Determine the [X, Y] coordinate at the center of the cell enclosing the given text.  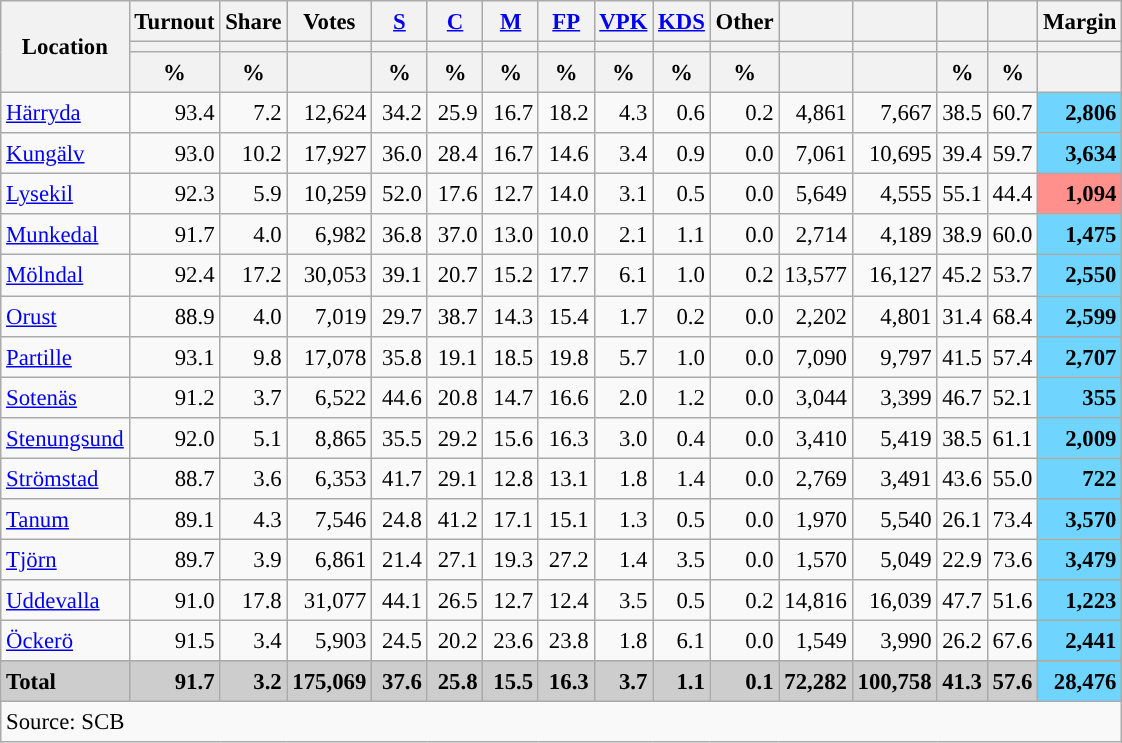
Munkedal [65, 234]
6,982 [330, 234]
Öckerö [65, 640]
88.9 [174, 316]
Other [744, 22]
25.8 [455, 682]
2,599 [1080, 316]
55.1 [962, 194]
17.8 [254, 600]
29.1 [455, 478]
3,634 [1080, 154]
Lysekil [65, 194]
6,861 [330, 560]
2,714 [816, 234]
93.4 [174, 114]
Sotenäs [65, 398]
18.2 [566, 114]
28,476 [1080, 682]
23.8 [566, 640]
KDS [682, 22]
Source: SCB [562, 722]
17.2 [254, 276]
60.0 [1012, 234]
2.1 [624, 234]
44.6 [400, 398]
12,624 [330, 114]
3.0 [624, 438]
Uddevalla [65, 600]
9.8 [254, 356]
14.3 [511, 316]
175,069 [330, 682]
3,570 [1080, 520]
19.3 [511, 560]
92.0 [174, 438]
1.3 [624, 520]
7,019 [330, 316]
2,202 [816, 316]
44.4 [1012, 194]
1.7 [624, 316]
55.0 [1012, 478]
3,990 [894, 640]
5,649 [816, 194]
1,970 [816, 520]
52.1 [1012, 398]
2,806 [1080, 114]
26.1 [962, 520]
36.0 [400, 154]
5.9 [254, 194]
22.9 [962, 560]
17.1 [511, 520]
Location [65, 47]
C [455, 22]
31.4 [962, 316]
3,410 [816, 438]
26.5 [455, 600]
14,816 [816, 600]
0.9 [682, 154]
Tjörn [65, 560]
Partille [65, 356]
57.4 [1012, 356]
53.7 [1012, 276]
52.0 [400, 194]
1.2 [682, 398]
7,090 [816, 356]
14.6 [566, 154]
72,282 [816, 682]
51.6 [1012, 600]
10,259 [330, 194]
Härryda [65, 114]
2,441 [1080, 640]
34.2 [400, 114]
Margin [1080, 22]
0.4 [682, 438]
4,861 [816, 114]
10.0 [566, 234]
68.4 [1012, 316]
0.6 [682, 114]
16,127 [894, 276]
7,546 [330, 520]
5,049 [894, 560]
3.9 [254, 560]
4,555 [894, 194]
35.8 [400, 356]
2.0 [624, 398]
19.1 [455, 356]
Votes [330, 22]
10.2 [254, 154]
38.7 [455, 316]
17,078 [330, 356]
2,009 [1080, 438]
41.3 [962, 682]
12.4 [566, 600]
92.4 [174, 276]
1,570 [816, 560]
44.1 [400, 600]
VPK [624, 22]
13.1 [566, 478]
3,491 [894, 478]
5.1 [254, 438]
0.1 [744, 682]
8,865 [330, 438]
1,549 [816, 640]
43.6 [962, 478]
73.4 [1012, 520]
18.5 [511, 356]
M [511, 22]
39.1 [400, 276]
2,769 [816, 478]
16.6 [566, 398]
25.9 [455, 114]
3.1 [624, 194]
41.2 [455, 520]
24.5 [400, 640]
1,223 [1080, 600]
10,695 [894, 154]
9,797 [894, 356]
15.5 [511, 682]
3.6 [254, 478]
1,094 [1080, 194]
17,927 [330, 154]
91.5 [174, 640]
15.2 [511, 276]
92.3 [174, 194]
14.0 [566, 194]
7.2 [254, 114]
37.0 [455, 234]
39.4 [962, 154]
6,522 [330, 398]
4,801 [894, 316]
93.1 [174, 356]
15.1 [566, 520]
35.5 [400, 438]
73.6 [1012, 560]
3,479 [1080, 560]
15.4 [566, 316]
15.6 [511, 438]
57.6 [1012, 682]
3.2 [254, 682]
21.4 [400, 560]
36.8 [400, 234]
13,577 [816, 276]
3,399 [894, 398]
Stenungsund [65, 438]
Turnout [174, 22]
Kungälv [65, 154]
4,189 [894, 234]
5,540 [894, 520]
41.7 [400, 478]
41.5 [962, 356]
S [400, 22]
26.2 [962, 640]
722 [1080, 478]
7,667 [894, 114]
6,353 [330, 478]
24.8 [400, 520]
38.9 [962, 234]
Tanum [65, 520]
27.1 [455, 560]
2,707 [1080, 356]
89.7 [174, 560]
13.0 [511, 234]
7,061 [816, 154]
Strömstad [65, 478]
Orust [65, 316]
91.2 [174, 398]
89.1 [174, 520]
2,550 [1080, 276]
Share [254, 22]
5.7 [624, 356]
23.6 [511, 640]
3,044 [816, 398]
100,758 [894, 682]
Total [65, 682]
30,053 [330, 276]
61.1 [1012, 438]
59.7 [1012, 154]
5,903 [330, 640]
20.2 [455, 640]
Mölndal [65, 276]
14.7 [511, 398]
29.7 [400, 316]
31,077 [330, 600]
60.7 [1012, 114]
47.7 [962, 600]
29.2 [455, 438]
37.6 [400, 682]
16,039 [894, 600]
45.2 [962, 276]
88.7 [174, 478]
FP [566, 22]
355 [1080, 398]
93.0 [174, 154]
19.8 [566, 356]
28.4 [455, 154]
67.6 [1012, 640]
91.0 [174, 600]
20.7 [455, 276]
27.2 [566, 560]
5,419 [894, 438]
20.8 [455, 398]
46.7 [962, 398]
17.6 [455, 194]
17.7 [566, 276]
12.8 [511, 478]
1,475 [1080, 234]
